Provide the (x, y) coordinate of the cell's center where the given text is located.  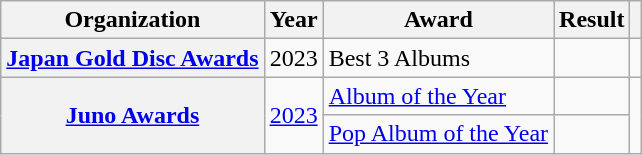
Year (294, 20)
Japan Gold Disc Awards (132, 58)
Result (592, 20)
Award (438, 20)
Juno Awards (132, 115)
Album of the Year (438, 96)
Pop Album of the Year (438, 134)
Best 3 Albums (438, 58)
Organization (132, 20)
